From the cell containing the given text, extract its center point as [X, Y] coordinate. 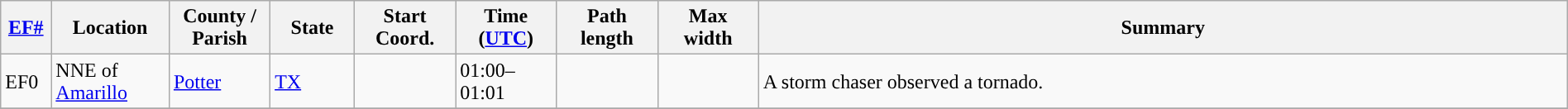
Summary [1163, 28]
Start Coord. [404, 28]
NNE of Amarillo [111, 81]
EF0 [26, 81]
State [313, 28]
Potter [219, 81]
Path length [607, 28]
County / Parish [219, 28]
Time (UTC) [506, 28]
EF# [26, 28]
A storm chaser observed a tornado. [1163, 81]
TX [313, 81]
Location [111, 28]
Max width [708, 28]
01:00–01:01 [506, 81]
